Return [X, Y] of the center of cell containing provided text 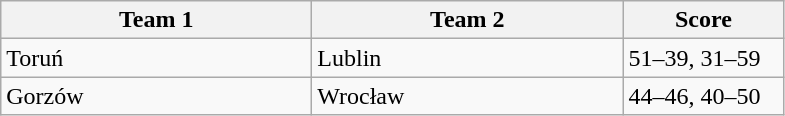
Gorzów [156, 96]
Score [704, 20]
Team 2 [468, 20]
51–39, 31–59 [704, 58]
Toruń [156, 58]
44–46, 40–50 [704, 96]
Wrocław [468, 96]
Team 1 [156, 20]
Lublin [468, 58]
